Capture the cell that displays the provided text and extract its [X, Y] central coordinate. 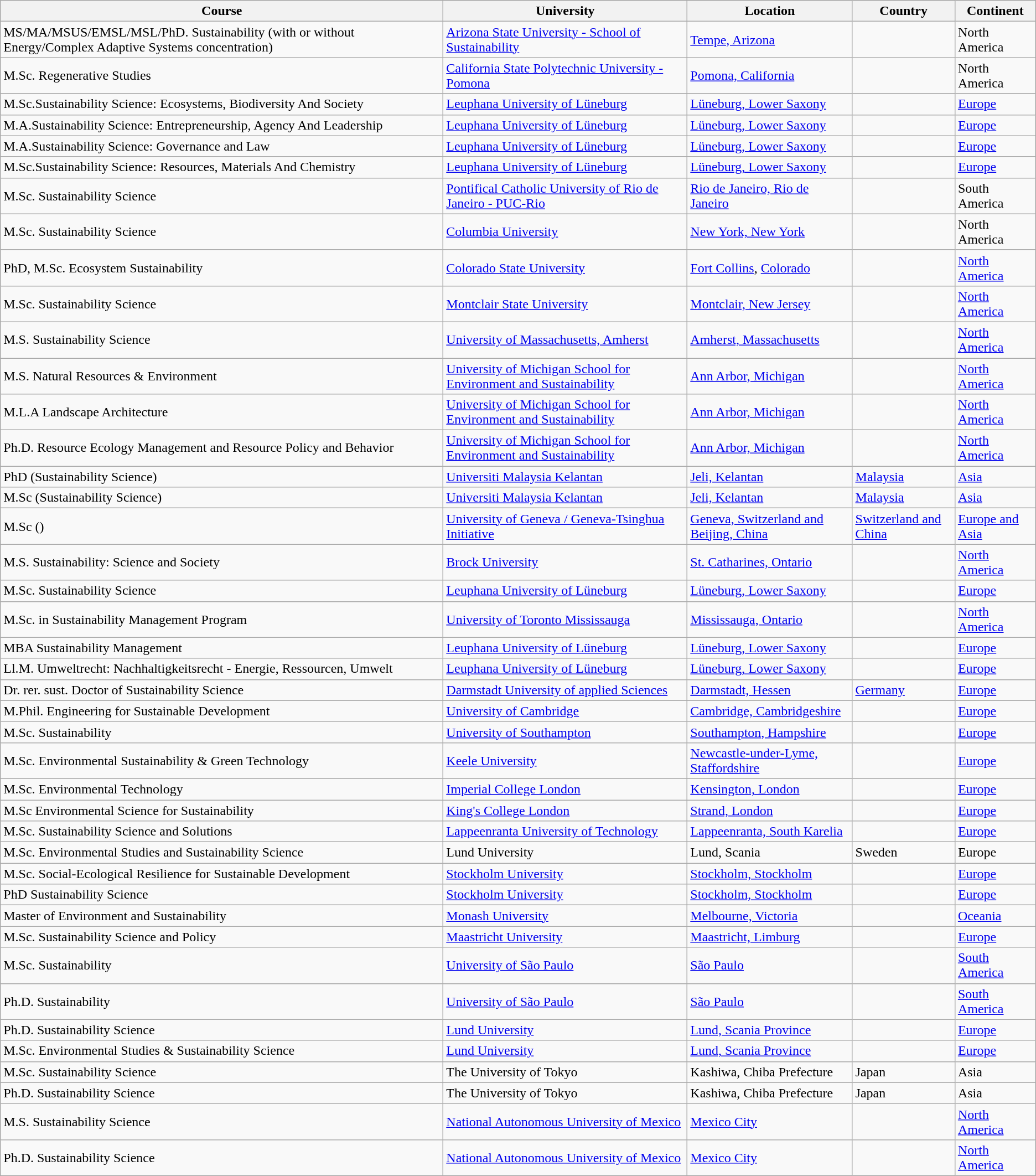
Country [903, 11]
Ph.D. Sustainability [222, 1001]
Montclair, New Jersey [770, 303]
Switzerland and China [903, 526]
PhD Sustainability Science [222, 895]
California State Polytechnic University - Pomona [566, 75]
Ll.M. Umweltrecht: Nachhaltigkeitsrecht - Energie, Ressourcen, Umwelt [222, 669]
Location [770, 11]
Course [222, 11]
Pontifical Catholic University of Rio de Janeiro - PUC-Rio [566, 196]
PhD, M.Sc. Ecosystem Sustainability [222, 268]
Fort Collins, Colorado [770, 268]
University of Geneva / Geneva-Tsinghua Initiative [566, 526]
New York, New York [770, 231]
Germany [903, 690]
Maastricht, Limburg [770, 937]
Continent [995, 11]
Ph.D. Resource Ecology Management and Resource Policy and Behavior [222, 448]
Master of Environment and Sustainability [222, 916]
M.Sc. Regenerative Studies [222, 75]
Imperial College London [566, 789]
M.Sc Environmental Science for Sustainability [222, 810]
Mississauga, Ontario [770, 619]
M.Sc. Environmental Sustainability & Green Technology [222, 761]
M.Sc. Environmental Studies & Sustainability Science [222, 1051]
Europe and Asia [995, 526]
St. Catharines, Ontario [770, 563]
Arizona State University - School of Sustainability [566, 40]
University of Cambridge [566, 711]
M.A.Sustainability Science: Entrepreneurship, Agency And Leadership [222, 125]
Amherst, Massachusetts [770, 340]
Melbourne, Victoria [770, 916]
Southampton, Hampshire [770, 732]
Dr. rer. sust. Doctor of Sustainability Science [222, 690]
MS/MA/MSUS/EMSL/MSL/PhD. Sustainability (with or without Energy/Complex Adaptive Systems concentration) [222, 40]
Geneva, Switzerland and Beijing, China [770, 526]
University [566, 11]
Newcastle-under-Lyme, Staffordshire [770, 761]
M.S. Sustainability: Science and Society [222, 563]
Lund, Scania [770, 853]
Maastricht University [566, 937]
M.Sc. in Sustainability Management Program [222, 619]
M.Sc. Social-Ecological Resilience for Sustainable Development [222, 874]
Pomona, California [770, 75]
M.Sc. Sustainability Science and Policy [222, 937]
Kensington, London [770, 789]
M.Sc.Sustainability Science: Resources, Materials And Chemistry [222, 167]
University of Toronto Mississauga [566, 619]
Lappeenranta University of Technology [566, 832]
Sweden [903, 853]
Tempe, Arizona [770, 40]
M.Sc (Sustainability Science) [222, 498]
M.L.A Landscape Architecture [222, 412]
M.Sc. Sustainability Science and Solutions [222, 832]
MBA Sustainability Management [222, 648]
Colorado State University [566, 268]
PhD (Sustainability Science) [222, 477]
M.Sc () [222, 526]
Darmstadt, Hessen [770, 690]
Oceania [995, 916]
Darmstadt University of applied Sciences [566, 690]
University of Southampton [566, 732]
M.Phil. Engineering for Sustainable Development [222, 711]
M.S. Natural Resources & Environment [222, 375]
M.Sc. Environmental Technology [222, 789]
Strand, London [770, 810]
Montclair State University [566, 303]
Monash University [566, 916]
Lappeenranta, South Karelia [770, 832]
M.Sc.Sustainability Science: Ecosystems, Biodiversity And Society [222, 104]
M.A.Sustainability Science: Governance and Law [222, 146]
Rio de Janeiro, Rio de Janeiro [770, 196]
Columbia University [566, 231]
Brock University [566, 563]
Cambridge, Cambridgeshire [770, 711]
University of Massachusetts, Amherst [566, 340]
M.Sc. Environmental Studies and Sustainability Science [222, 853]
Keele University [566, 761]
King's College London [566, 810]
